Scan for the cell matching the given text and deliver its [x, y] coordinate at center. 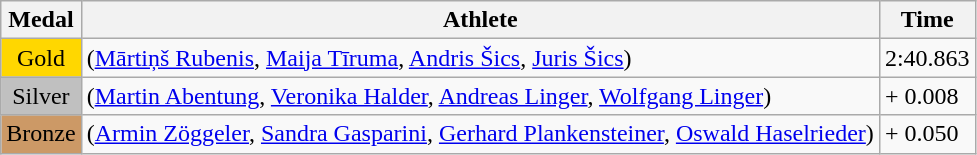
Time [927, 20]
Silver [41, 96]
+ 0.050 [927, 134]
Athlete [480, 20]
(Armin Zöggeler, Sandra Gasparini, Gerhard Plankensteiner, Oswald Haselrieder) [480, 134]
(Martin Abentung, Veronika Halder, Andreas Linger, Wolfgang Linger) [480, 96]
Bronze [41, 134]
2:40.863 [927, 58]
Gold [41, 58]
+ 0.008 [927, 96]
(Mārtiņš Rubenis, Maija Tīruma, Andris Šics, Juris Šics) [480, 58]
Medal [41, 20]
